Locate the cell with the specified text and output its [x, y] center coordinate. 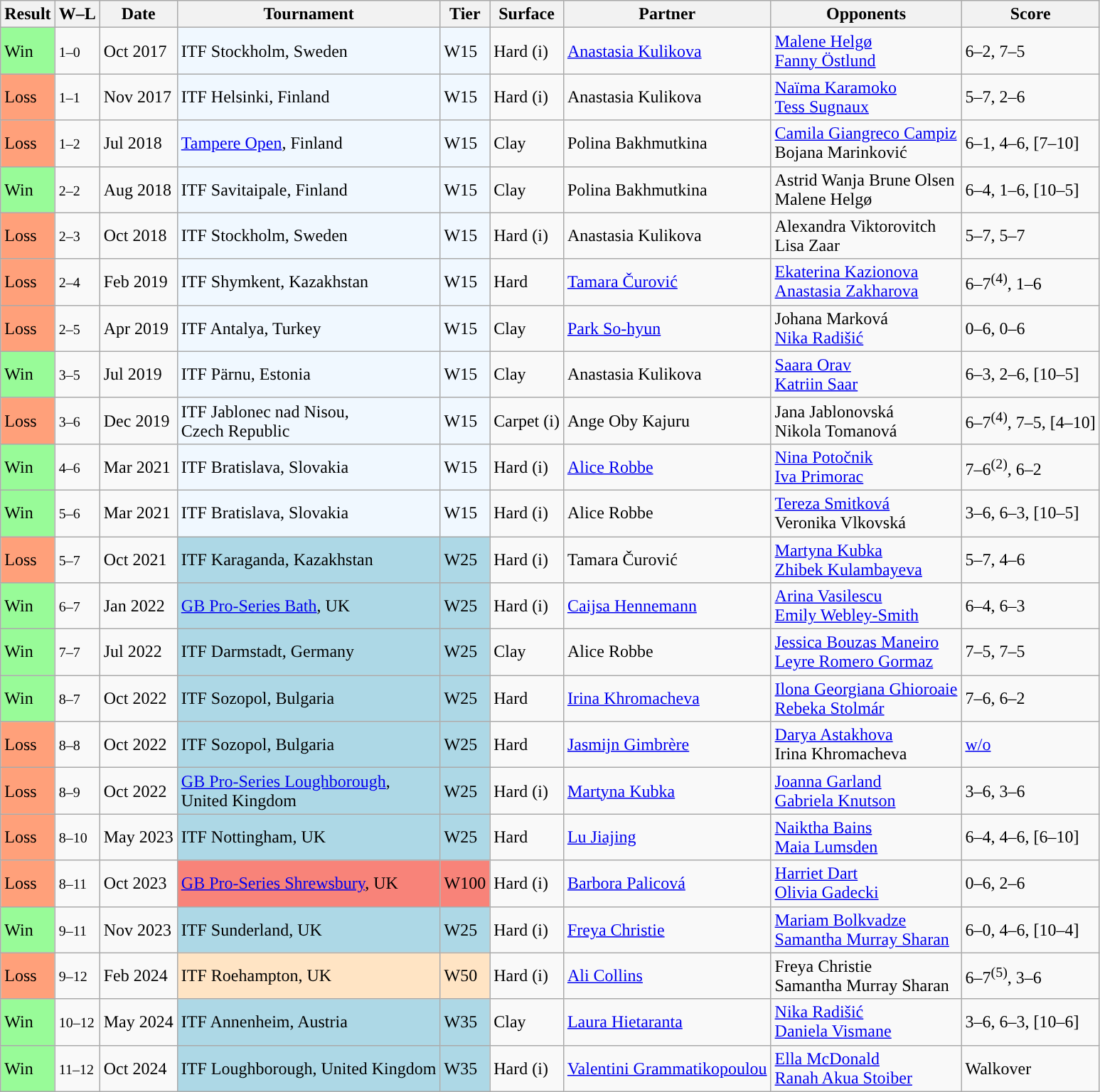
Feb 2019 [138, 282]
Nina Potočnik Iva Primorac [866, 466]
6–7(4), 7–5, [4–10] [1030, 421]
ITF Savitaipale, Finland [309, 189]
Darya Astakhova Irina Khromacheva [866, 745]
Oct 2023 [138, 883]
5–7, 2–6 [1030, 97]
Lu Jiajing [667, 837]
Martyna Kubka [667, 791]
GB Pro-Series Loughborough, United Kingdom [309, 791]
w/o [1030, 745]
Tampere Open, Finland [309, 144]
Jul 2022 [138, 653]
Oct 2018 [138, 236]
4–6 [77, 466]
6–7(5), 3–6 [1030, 975]
Valentini Grammatikopoulou [667, 1068]
Jul 2019 [138, 374]
Nov 2023 [138, 930]
Arina Vasilescu Emily Webley-Smith [866, 606]
W–L [77, 14]
Jana Jablonovská Nikola Tomanová [866, 421]
Ilona Georgiana Ghioroaie Rebeka Stolmár [866, 698]
6–2, 7–5 [1030, 51]
Jan 2022 [138, 606]
0–6, 0–6 [1030, 328]
3–6, 6–3, [10–5] [1030, 513]
8–9 [77, 791]
2–2 [77, 189]
5–7, 5–7 [1030, 236]
1–2 [77, 144]
Opponents [866, 14]
W50 [465, 975]
Astrid Wanja Brune Olsen Malene Helgø [866, 189]
Date [138, 14]
Laura Hietaranta [667, 1022]
ITF Roehampton, UK [309, 975]
Naiktha Bains Maia Lumsden [866, 837]
7–6(2), 6–2 [1030, 466]
ITF Darmstadt, Germany [309, 653]
Freya Christie [667, 930]
Nika Radišić Daniela Vismane [866, 1022]
6–7 [77, 606]
Saara Orav Katriin Saar [866, 374]
7–7 [77, 653]
1–0 [77, 51]
Ekaterina Kazionova Anastasia Zakharova [866, 282]
May 2023 [138, 837]
GB Pro-Series Shrewsbury, UK [309, 883]
ITF Antalya, Turkey [309, 328]
Tier [465, 14]
Caijsa Hennemann [667, 606]
Result [28, 14]
Freya Christie Samantha Murray Sharan [866, 975]
10–12 [77, 1022]
Score [1030, 14]
Nov 2017 [138, 97]
8–7 [77, 698]
7–5, 7–5 [1030, 653]
ITF Pärnu, Estonia [309, 374]
Surface [527, 14]
Camila Giangreco Campiz Bojana Marinković [866, 144]
Dec 2019 [138, 421]
Oct 2024 [138, 1068]
6–4, 4–6, [6–10] [1030, 837]
Martyna Kubka Zhibek Kulambayeva [866, 559]
Aug 2018 [138, 189]
3–6 [77, 421]
Ali Collins [667, 975]
Mariam Bolkvadze Samantha Murray Sharan [866, 930]
ITF Helsinki, Finland [309, 97]
Ange Oby Kajuru [667, 421]
5–6 [77, 513]
9–11 [77, 930]
Tournament [309, 14]
Naïma Karamoko Tess Sugnaux [866, 97]
ITF Loughborough, United Kingdom [309, 1068]
5–7, 4–6 [1030, 559]
8–10 [77, 837]
0–6, 2–6 [1030, 883]
Tereza Smitková Veronika Vlkovská [866, 513]
Walkover [1030, 1068]
Jasmijn Gimbrère [667, 745]
Joanna Garland Gabriela Knutson [866, 791]
7–6, 6–2 [1030, 698]
Alexandra Viktorovitch Lisa Zaar [866, 236]
Carpet (i) [527, 421]
Oct 2021 [138, 559]
11–12 [77, 1068]
9–12 [77, 975]
6–3, 2–6, [10–5] [1030, 374]
Apr 2019 [138, 328]
W100 [465, 883]
ITF Nottingham, UK [309, 837]
6–7(4), 1–6 [1030, 282]
Johana Marková Nika Radišić [866, 328]
ITF Karaganda, Kazakhstan [309, 559]
Jul 2018 [138, 144]
GB Pro-Series Bath, UK [309, 606]
Oct 2017 [138, 51]
ITF Sunderland, UK [309, 930]
2–3 [77, 236]
6–4, 1–6, [10–5] [1030, 189]
Irina Khromacheva [667, 698]
2–5 [77, 328]
5–7 [77, 559]
8–8 [77, 745]
Barbora Palicová [667, 883]
Jessica Bouzas Maneiro Leyre Romero Gormaz [866, 653]
Feb 2024 [138, 975]
ITF Jablonec nad Nisou, Czech Republic [309, 421]
8–11 [77, 883]
ITF Annenheim, Austria [309, 1022]
Ella McDonald Ranah Akua Stoiber [866, 1068]
6–1, 4–6, [7–10] [1030, 144]
Park So-hyun [667, 328]
Harriet Dart Olivia Gadecki [866, 883]
6–4, 6–3 [1030, 606]
3–6, 3–6 [1030, 791]
Partner [667, 14]
Malene Helgø Fanny Östlund [866, 51]
May 2024 [138, 1022]
ITF Shymkent, Kazakhstan [309, 282]
6–0, 4–6, [10–4] [1030, 930]
1–1 [77, 97]
3–5 [77, 374]
2–4 [77, 282]
3–6, 6–3, [10–6] [1030, 1022]
